Detect which cell encompasses the target text, then output its [X, Y] center coordinate. 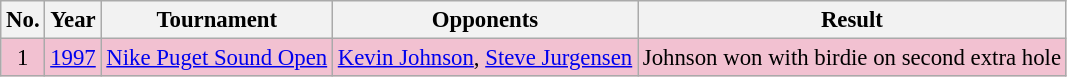
Johnson won with birdie on second extra hole [852, 58]
Year [73, 20]
1 [23, 58]
Result [852, 20]
Nike Puget Sound Open [216, 58]
Opponents [484, 20]
No. [23, 20]
Kevin Johnson, Steve Jurgensen [484, 58]
Tournament [216, 20]
1997 [73, 58]
